Search for the cell housing the specified text and yield its [x, y] center coordinate. 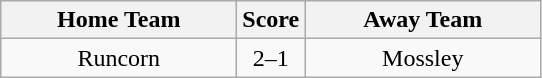
Away Team [423, 20]
2–1 [271, 58]
Score [271, 20]
Home Team [119, 20]
Runcorn [119, 58]
Mossley [423, 58]
